Pinpoint the cell where the given text exists, returning its [x, y] midpoint coordinate. 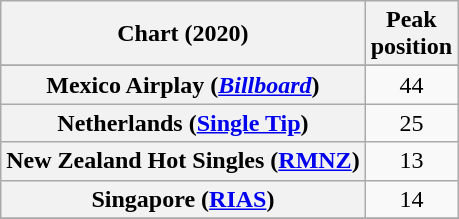
13 [411, 161]
Chart (2020) [183, 34]
44 [411, 85]
New Zealand Hot Singles (RMNZ) [183, 161]
Mexico Airplay (Billboard) [183, 85]
Peakposition [411, 34]
Singapore (RIAS) [183, 199]
25 [411, 123]
14 [411, 199]
Netherlands (Single Tip) [183, 123]
